Locate the cell with the specified text and output its (X, Y) center coordinate. 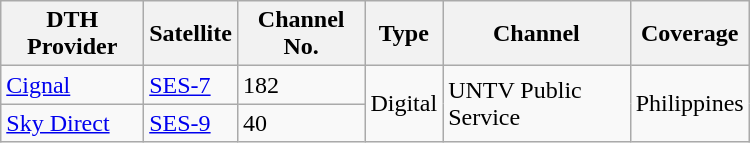
Coverage (690, 34)
Channel No. (300, 34)
Digital (404, 104)
Satellite (191, 34)
SES-9 (191, 123)
182 (300, 85)
40 (300, 123)
Type (404, 34)
Channel (537, 34)
SES-7 (191, 85)
Cignal (72, 85)
Sky Direct (72, 123)
DTH Provider (72, 34)
UNTV Public Service (537, 104)
Philippines (690, 104)
